Return (x, y) of the center of cell containing provided text 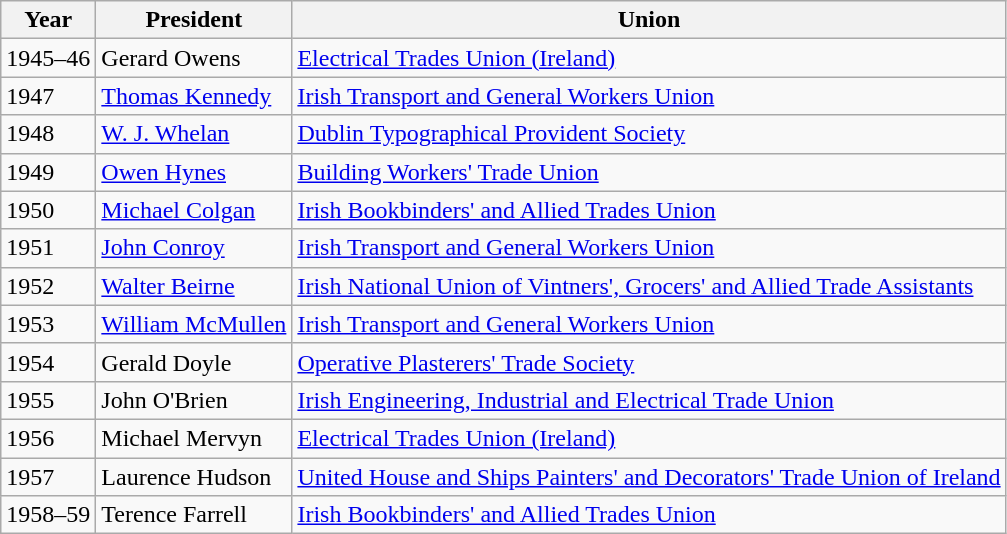
1949 (48, 172)
Union (649, 20)
1956 (48, 438)
William McMullen (194, 324)
President (194, 20)
United House and Ships Painters' and Decorators' Trade Union of Ireland (649, 477)
Dublin Typographical Provident Society (649, 134)
John Conroy (194, 248)
Irish Engineering, Industrial and Electrical Trade Union (649, 400)
Owen Hynes (194, 172)
Michael Colgan (194, 210)
Michael Mervyn (194, 438)
Operative Plasterers' Trade Society (649, 362)
Terence Farrell (194, 515)
W. J. Whelan (194, 134)
Year (48, 20)
1951 (48, 248)
1954 (48, 362)
Laurence Hudson (194, 477)
1955 (48, 400)
1950 (48, 210)
1947 (48, 96)
1948 (48, 134)
Thomas Kennedy (194, 96)
Gerard Owens (194, 58)
1953 (48, 324)
1958–59 (48, 515)
1945–46 (48, 58)
John O'Brien (194, 400)
Walter Beirne (194, 286)
Irish National Union of Vintners', Grocers' and Allied Trade Assistants (649, 286)
Gerald Doyle (194, 362)
1952 (48, 286)
1957 (48, 477)
Building Workers' Trade Union (649, 172)
